Scan for the cell matching the given text and deliver its (x, y) coordinate at center. 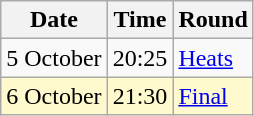
Time (140, 20)
Heats (213, 58)
Round (213, 20)
6 October (54, 96)
Final (213, 96)
21:30 (140, 96)
Date (54, 20)
20:25 (140, 58)
5 October (54, 58)
